Return (x, y) of the center of cell containing provided text 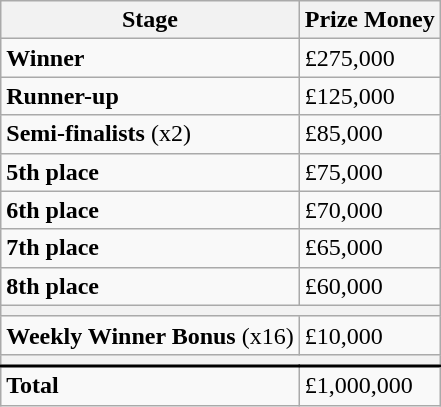
Runner-up (150, 96)
£275,000 (370, 58)
Weekly Winner Bonus (x16) (150, 335)
£60,000 (370, 286)
8th place (150, 286)
£125,000 (370, 96)
6th place (150, 210)
Prize Money (370, 20)
£70,000 (370, 210)
£65,000 (370, 248)
£85,000 (370, 134)
Semi-finalists (x2) (150, 134)
Winner (150, 58)
7th place (150, 248)
Total (150, 386)
£1,000,000 (370, 386)
Stage (150, 20)
£10,000 (370, 335)
£75,000 (370, 172)
5th place (150, 172)
